Find where the given text appears and provide that cell's center as (x, y) coordinate. 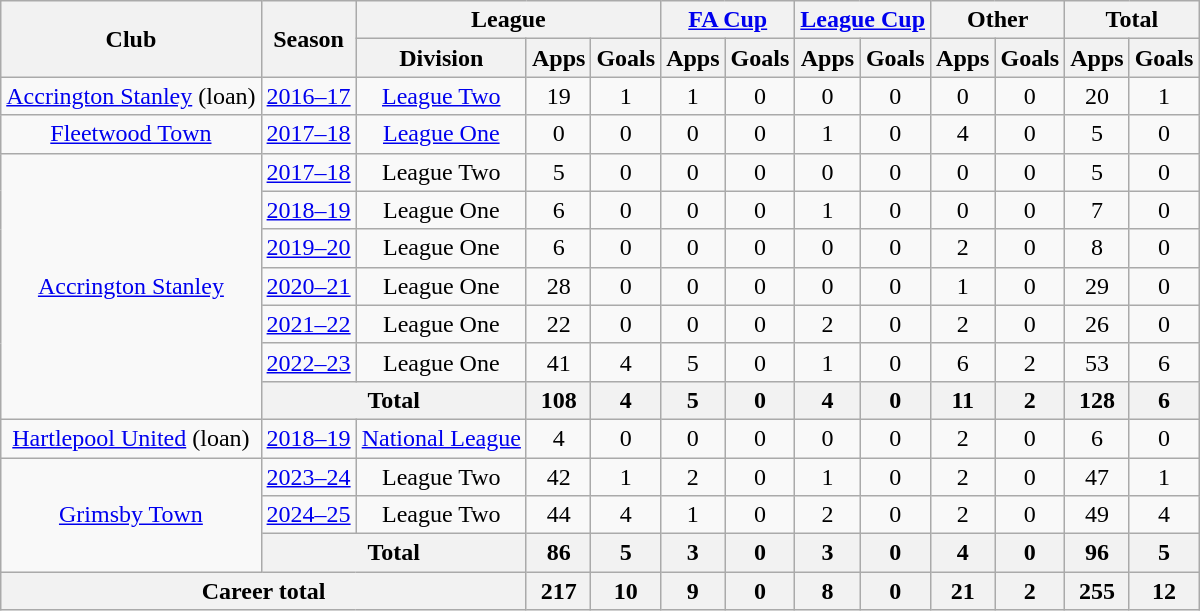
League (508, 20)
Career total (264, 591)
22 (558, 324)
28 (558, 286)
41 (558, 362)
9 (693, 591)
Accrington Stanley (loan) (131, 96)
47 (1097, 477)
128 (1097, 400)
20 (1097, 96)
2022–23 (308, 362)
10 (626, 591)
49 (1097, 515)
Grimsby Town (131, 515)
Club (131, 39)
217 (558, 591)
2016–17 (308, 96)
Hartlepool United (loan) (131, 438)
Other (998, 20)
2019–20 (308, 248)
Season (308, 39)
National League (441, 438)
Fleetwood Town (131, 134)
Accrington Stanley (131, 286)
255 (1097, 591)
42 (558, 477)
2020–21 (308, 286)
21 (963, 591)
2021–22 (308, 324)
Division (441, 58)
96 (1097, 553)
12 (1164, 591)
2023–24 (308, 477)
53 (1097, 362)
29 (1097, 286)
2024–25 (308, 515)
86 (558, 553)
7 (1097, 210)
26 (1097, 324)
108 (558, 400)
19 (558, 96)
League Cup (863, 20)
44 (558, 515)
11 (963, 400)
FA Cup (728, 20)
